Find where the given text appears and provide that cell's center as [x, y] coordinate. 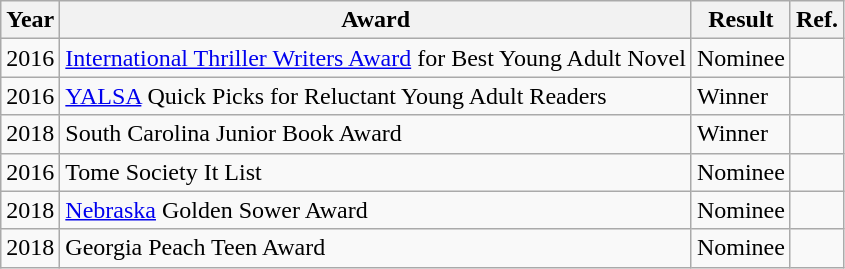
YALSA Quick Picks for Reluctant Young Adult Readers [376, 96]
International Thriller Writers Award for Best Young Adult Novel [376, 58]
South Carolina Junior Book Award [376, 134]
Nebraska Golden Sower Award [376, 210]
Tome Society It List [376, 172]
Year [30, 20]
Result [740, 20]
Georgia Peach Teen Award [376, 248]
Ref. [816, 20]
Award [376, 20]
